From the cell containing the given text, extract its center point as [x, y] coordinate. 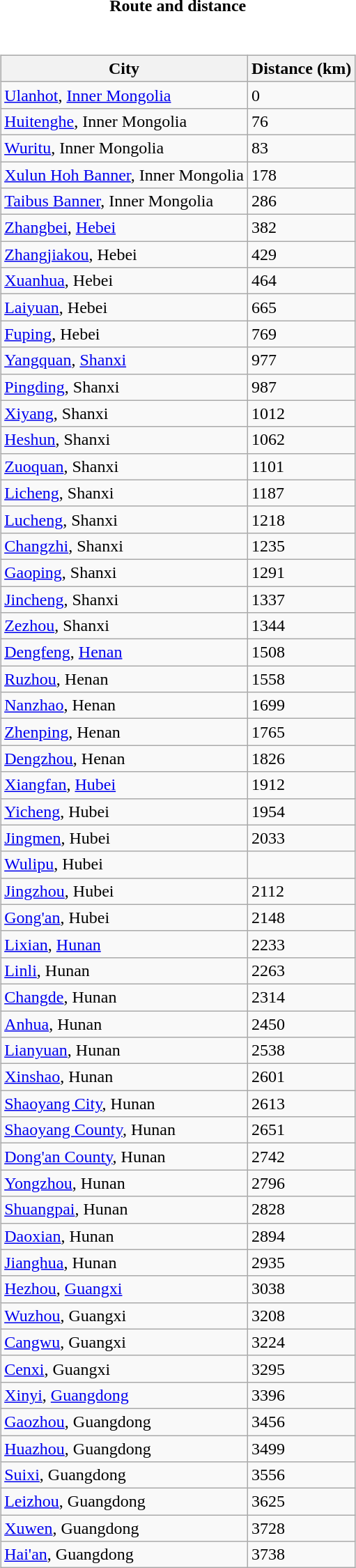
1187 [301, 493]
977 [301, 360]
2263 [301, 971]
Huazhou, Guangdong [124, 1448]
1101 [301, 466]
Xuwen, Guangdong [124, 1528]
3456 [301, 1422]
Wulipu, Hubei [124, 865]
Zhangjiakou, Hebei [124, 254]
Gong'an, Hubei [124, 918]
Xinyi, Guangdong [124, 1395]
Cangwu, Guangxi [124, 1342]
Xiyang, Shanxi [124, 413]
Dengzhou, Henan [124, 759]
Gaoping, Shanxi [124, 572]
769 [301, 334]
Wuritu, Inner Mongolia [124, 148]
Fuping, Hebei [124, 334]
Jincheng, Shanxi [124, 599]
Hai'an, Guangdong [124, 1555]
464 [301, 281]
1765 [301, 732]
Zezhou, Shanxi [124, 626]
Shuangpai, Hunan [124, 1210]
2601 [301, 1077]
Xinshao, Hunan [124, 1077]
Suixi, Guangdong [124, 1475]
Xulun Hoh Banner, Inner Mongolia [124, 175]
Gaozhou, Guangdong [124, 1422]
286 [301, 201]
Shaoyang County, Hunan [124, 1130]
Wuzhou, Guangxi [124, 1316]
Lianyuan, Hunan [124, 1051]
3224 [301, 1342]
2538 [301, 1051]
1012 [301, 413]
Changzhi, Shanxi [124, 546]
2033 [301, 838]
Daoxian, Hunan [124, 1236]
2613 [301, 1104]
3038 [301, 1289]
Jingzhou, Hubei [124, 891]
Shaoyang City, Hunan [124, 1104]
Yangquan, Shanxi [124, 360]
2450 [301, 1024]
Huitenghe, Inner Mongolia [124, 121]
Ruzhou, Henan [124, 679]
1337 [301, 599]
Zhenping, Henan [124, 732]
76 [301, 121]
Lixian, Hunan [124, 944]
Jingmen, Hubei [124, 838]
665 [301, 307]
Ulanhot, Inner Mongolia [124, 95]
1062 [301, 440]
Changde, Hunan [124, 997]
Hezhou, Guangxi [124, 1289]
1558 [301, 679]
Licheng, Shanxi [124, 493]
178 [301, 175]
Dengfeng, Henan [124, 653]
3738 [301, 1555]
Distance (km) [301, 68]
987 [301, 387]
Anhua, Hunan [124, 1024]
1508 [301, 653]
Nanzhao, Henan [124, 706]
2112 [301, 891]
Xiangfan, Hubei [124, 785]
Taibus Banner, Inner Mongolia [124, 201]
Yicheng, Hubei [124, 812]
Leizhou, Guangdong [124, 1502]
Heshun, Shanxi [124, 440]
3208 [301, 1316]
1218 [301, 519]
Yongzhou, Hunan [124, 1183]
2742 [301, 1157]
2233 [301, 944]
382 [301, 228]
1291 [301, 572]
Dong'an County, Hunan [124, 1157]
83 [301, 148]
2148 [301, 918]
1344 [301, 626]
Linli, Hunan [124, 971]
2894 [301, 1236]
3625 [301, 1502]
2935 [301, 1263]
1912 [301, 785]
1235 [301, 546]
Zuoquan, Shanxi [124, 466]
Laiyuan, Hebei [124, 307]
Cenxi, Guangxi [124, 1369]
3499 [301, 1448]
429 [301, 254]
Pingding, Shanxi [124, 387]
3556 [301, 1475]
Xuanhua, Hebei [124, 281]
2796 [301, 1183]
3396 [301, 1395]
2314 [301, 997]
3728 [301, 1528]
Jianghua, Hunan [124, 1263]
Lucheng, Shanxi [124, 519]
1954 [301, 812]
1699 [301, 706]
2651 [301, 1130]
2828 [301, 1210]
0 [301, 95]
1826 [301, 759]
Zhangbei, Hebei [124, 228]
3295 [301, 1369]
City [124, 68]
